Scan for the cell matching the given text and deliver its [x, y] coordinate at center. 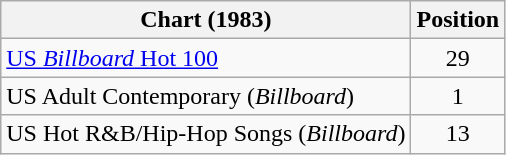
13 [458, 134]
US Hot R&B/Hip-Hop Songs (Billboard) [206, 134]
29 [458, 58]
Chart (1983) [206, 20]
US Adult Contemporary (Billboard) [206, 96]
Position [458, 20]
1 [458, 96]
US Billboard Hot 100 [206, 58]
